Detect which cell encompasses the target text, then output its (X, Y) center coordinate. 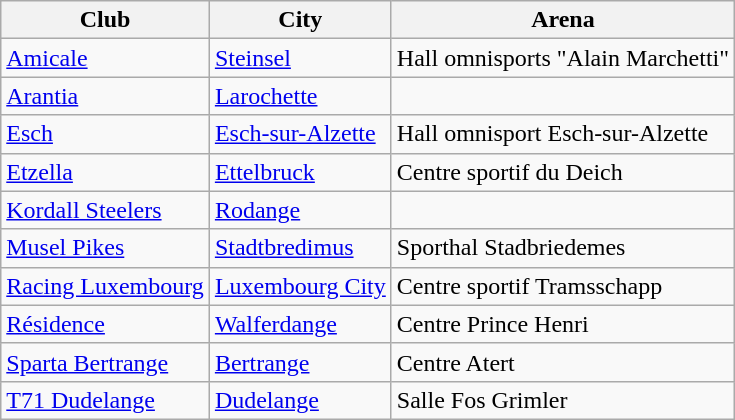
Salle Fos Grimler (562, 400)
Musel Pikes (106, 248)
Sparta Bertrange (106, 362)
Centre sportif du Deich (562, 172)
Centre sportif Tramsschapp (562, 286)
Ettelbruck (300, 172)
Club (106, 20)
Hall omnisport Esch-sur-Alzette (562, 134)
Etzella (106, 172)
Kordall Steelers (106, 210)
Rodange (300, 210)
Racing Luxembourg (106, 286)
Hall omnisports "Alain Marchetti" (562, 58)
Esch (106, 134)
City (300, 20)
Résidence (106, 324)
Stadtbredimus (300, 248)
Steinsel (300, 58)
Amicale (106, 58)
Luxembourg City (300, 286)
Centre Prince Henri (562, 324)
Dudelange (300, 400)
Centre Atert (562, 362)
Arantia (106, 96)
T71 Dudelange (106, 400)
Sporthal Stadbriedemes (562, 248)
Walferdange (300, 324)
Bertrange (300, 362)
Arena (562, 20)
Larochette (300, 96)
Esch-sur-Alzette (300, 134)
